Extract the (X, Y) coordinate from the center of the cell holding the provided text.  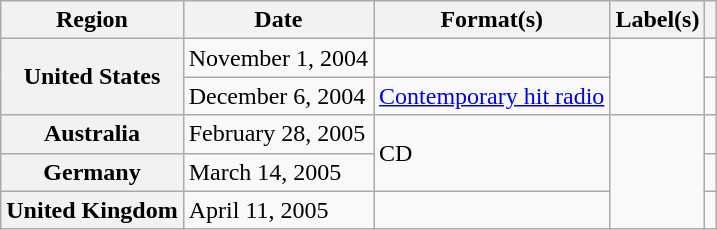
Australia (92, 134)
November 1, 2004 (278, 58)
United States (92, 77)
Contemporary hit radio (492, 96)
April 11, 2005 (278, 210)
Region (92, 20)
Date (278, 20)
December 6, 2004 (278, 96)
Label(s) (658, 20)
February 28, 2005 (278, 134)
Germany (92, 172)
United Kingdom (92, 210)
March 14, 2005 (278, 172)
CD (492, 153)
Format(s) (492, 20)
